Pinpoint the cell where the given text exists, returning its (X, Y) midpoint coordinate. 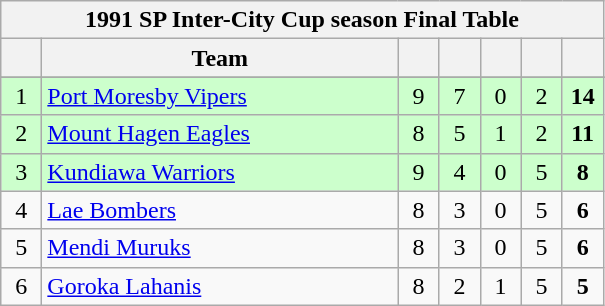
Lae Bombers (220, 210)
14 (582, 96)
11 (582, 134)
Team (220, 58)
Mount Hagen Eagles (220, 134)
Goroka Lahanis (220, 286)
7 (460, 96)
1991 SP Inter-City Cup season Final Table (302, 20)
Port Moresby Vipers (220, 96)
Mendi Muruks (220, 248)
Kundiawa Warriors (220, 172)
